Return the [x, y] coordinate for the center point of the cell that contains the specified text.  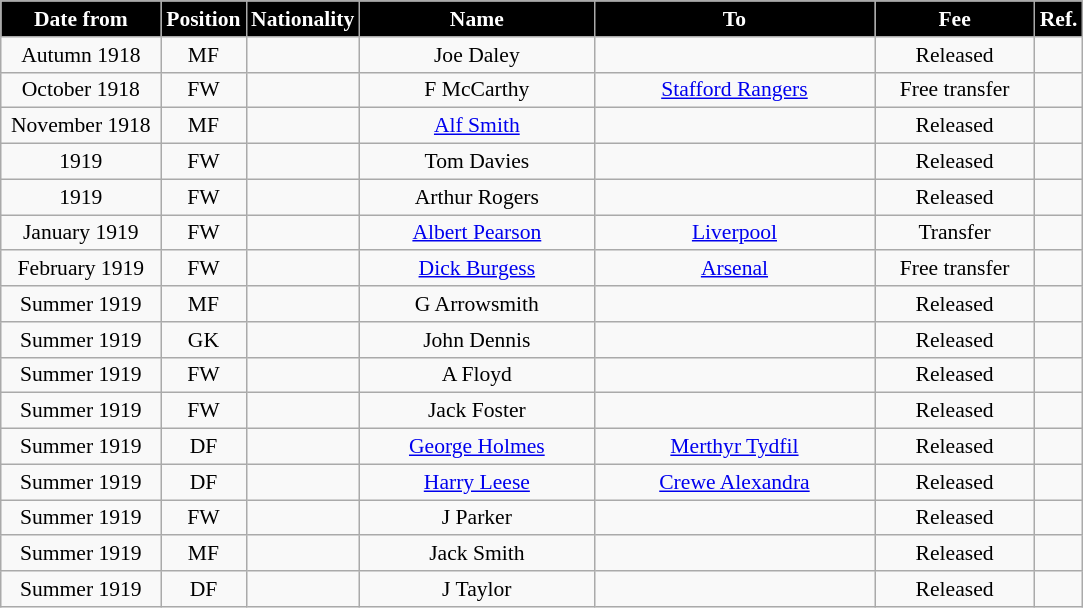
Date from [81, 19]
Ref. [1059, 19]
Jack Foster [476, 411]
Nationality [302, 19]
John Dennis [476, 340]
Transfer [955, 233]
January 1919 [81, 233]
GK [204, 340]
Harry Leese [476, 482]
Albert Pearson [476, 233]
Fee [955, 19]
Liverpool [734, 233]
February 1919 [81, 269]
G Arrowsmith [476, 304]
Stafford Rangers [734, 90]
George Holmes [476, 447]
Position [204, 19]
Name [476, 19]
Merthyr Tydfil [734, 447]
Tom Davies [476, 162]
Arsenal [734, 269]
To [734, 19]
J Parker [476, 518]
Dick Burgess [476, 269]
F McCarthy [476, 90]
October 1918 [81, 90]
Jack Smith [476, 554]
Alf Smith [476, 126]
Joe Daley [476, 55]
J Taylor [476, 589]
Crewe Alexandra [734, 482]
A Floyd [476, 375]
Autumn 1918 [81, 55]
Arthur Rogers [476, 197]
November 1918 [81, 126]
